From the cell containing the given text, extract its center point as [X, Y] coordinate. 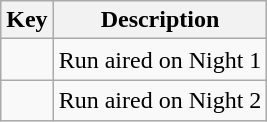
Run aired on Night 2 [160, 100]
Description [160, 20]
Run aired on Night 1 [160, 60]
Key [27, 20]
